Search for the cell housing the specified text and yield its (x, y) center coordinate. 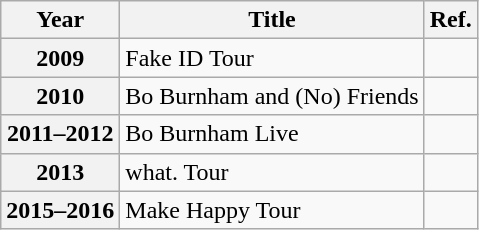
2010 (60, 96)
Make Happy Tour (272, 210)
2009 (60, 58)
Ref. (450, 20)
2013 (60, 172)
Year (60, 20)
Title (272, 20)
Bo Burnham and (No) Friends (272, 96)
Fake ID Tour (272, 58)
2015–2016 (60, 210)
2011–2012 (60, 134)
what. Tour (272, 172)
Bo Burnham Live (272, 134)
